Determine the [X, Y] coordinate at the center of the cell enclosing the given text.  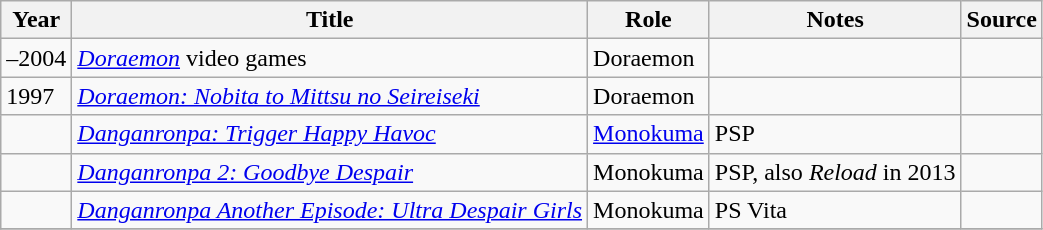
1997 [36, 96]
PS Vita [835, 210]
Doraemon video games [330, 58]
PSP [835, 134]
Title [330, 20]
Source [1002, 20]
Danganronpa Another Episode: Ultra Despair Girls [330, 210]
Doraemon: Nobita to Mittsu no Seireiseki [330, 96]
Danganronpa: Trigger Happy Havoc [330, 134]
–2004 [36, 58]
Year [36, 20]
Danganronpa 2: Goodbye Despair [330, 172]
Notes [835, 20]
Role [649, 20]
PSP, also Reload in 2013 [835, 172]
